Pinpoint the cell where the given text exists, returning its (x, y) midpoint coordinate. 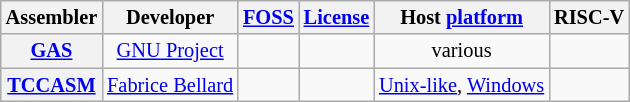
License (336, 17)
Developer (170, 17)
Host platform (462, 17)
Unix-like, Windows (462, 85)
Fabrice Bellard (170, 85)
FOSS (268, 17)
GNU Project (170, 51)
RISC-V (589, 17)
Assembler (52, 17)
TCCASM (52, 85)
various (462, 51)
GAS (52, 51)
